Capture the cell that displays the provided text and extract its [x, y] central coordinate. 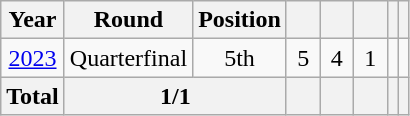
Position [240, 20]
Year [33, 20]
Total [33, 96]
5 [303, 58]
Round [128, 20]
4 [337, 58]
2023 [33, 58]
5th [240, 58]
1 [371, 58]
1/1 [175, 96]
Quarterfinal [128, 58]
